Determine the [X, Y] coordinate at the center of the cell enclosing the given text.  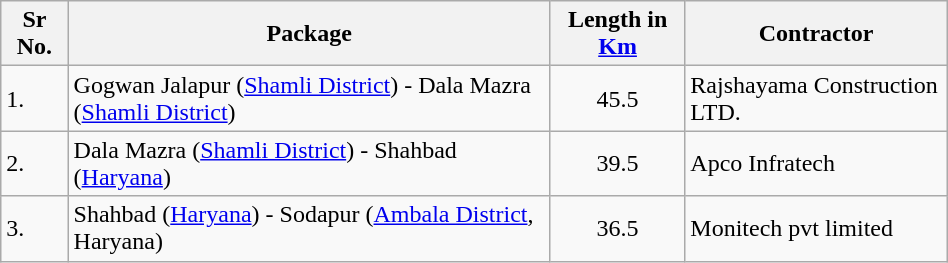
Contractor [816, 34]
Rajshayama Construction LTD. [816, 98]
2. [34, 164]
Monitech pvt limited [816, 228]
Gogwan Jalapur (Shamli District) - Dala Mazra (Shamli District) [309, 98]
Length in Km [617, 34]
Shahbad (Haryana) - Sodapur (Ambala District, Haryana) [309, 228]
Dala Mazra (Shamli District) - Shahbad (Haryana) [309, 164]
36.5 [617, 228]
3. [34, 228]
Sr No. [34, 34]
Apco Infratech [816, 164]
1. [34, 98]
45.5 [617, 98]
Package [309, 34]
39.5 [617, 164]
